Return the (X, Y) coordinate for the center point of the cell that contains the specified text.  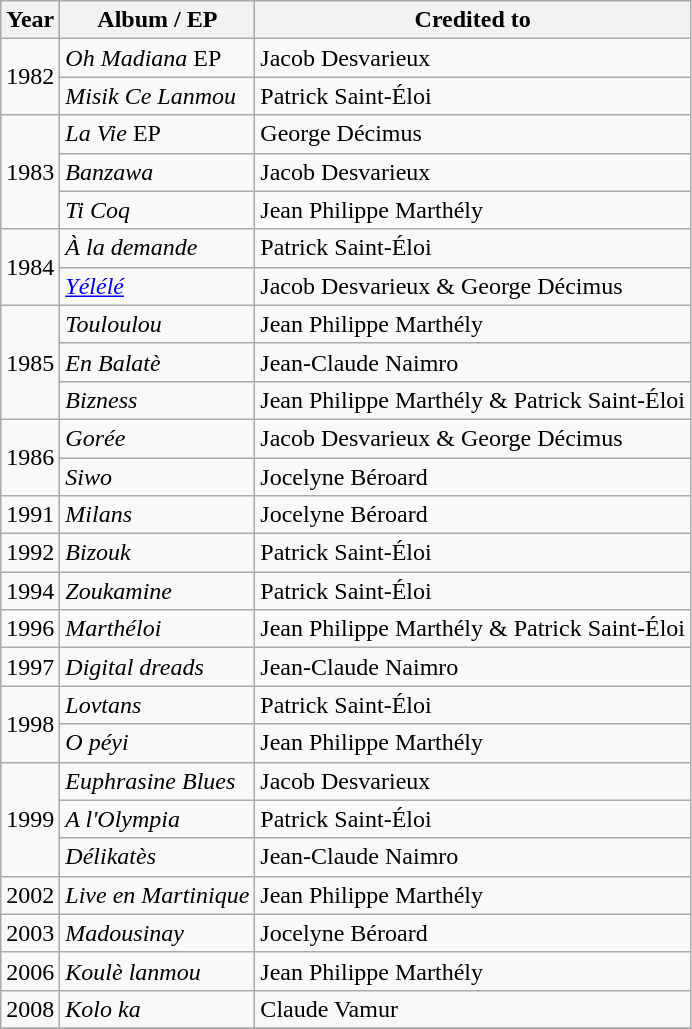
Claude Vamur (473, 1009)
1983 (30, 172)
Digital dreads (158, 667)
O péyi (158, 743)
Album / EP (158, 20)
1982 (30, 77)
A l'Olympia (158, 819)
1992 (30, 553)
1984 (30, 267)
Oh Madiana EP (158, 58)
Yélélé (158, 286)
2003 (30, 933)
Year (30, 20)
Ti Coq (158, 210)
Bizouk (158, 553)
2002 (30, 895)
Banzawa (158, 172)
Touloulou (158, 324)
Délikatès (158, 857)
1996 (30, 629)
George Décimus (473, 134)
Kolo ka (158, 1009)
Siwo (158, 477)
2008 (30, 1009)
Euphrasine Blues (158, 781)
1986 (30, 457)
Milans (158, 515)
Zoukamine (158, 591)
Credited to (473, 20)
Gorée (158, 438)
Marthéloi (158, 629)
1997 (30, 667)
Madousinay (158, 933)
2006 (30, 971)
Bizness (158, 400)
À la demande (158, 248)
1985 (30, 362)
La Vie EP (158, 134)
En Balatè (158, 362)
1991 (30, 515)
Live en Martinique (158, 895)
Lovtans (158, 705)
1994 (30, 591)
1998 (30, 724)
Misik Ce Lanmou (158, 96)
Koulè lanmou (158, 971)
1999 (30, 819)
